Return the [X, Y] coordinate for the center point of the cell that contains the specified text.  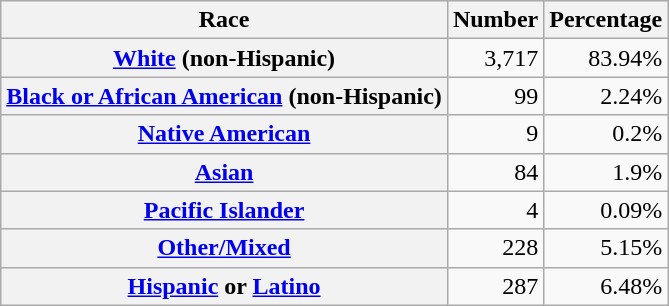
Hispanic or Latino [224, 286]
9 [495, 134]
0.2% [606, 134]
4 [495, 210]
3,717 [495, 58]
Percentage [606, 20]
84 [495, 172]
Black or African American (non-Hispanic) [224, 96]
White (non-Hispanic) [224, 58]
5.15% [606, 248]
83.94% [606, 58]
1.9% [606, 172]
2.24% [606, 96]
287 [495, 286]
Pacific Islander [224, 210]
Native American [224, 134]
0.09% [606, 210]
Other/Mixed [224, 248]
Race [224, 20]
99 [495, 96]
228 [495, 248]
Number [495, 20]
6.48% [606, 286]
Asian [224, 172]
